Identify which cell holds the provided text, then report its [X, Y] central coordinate. 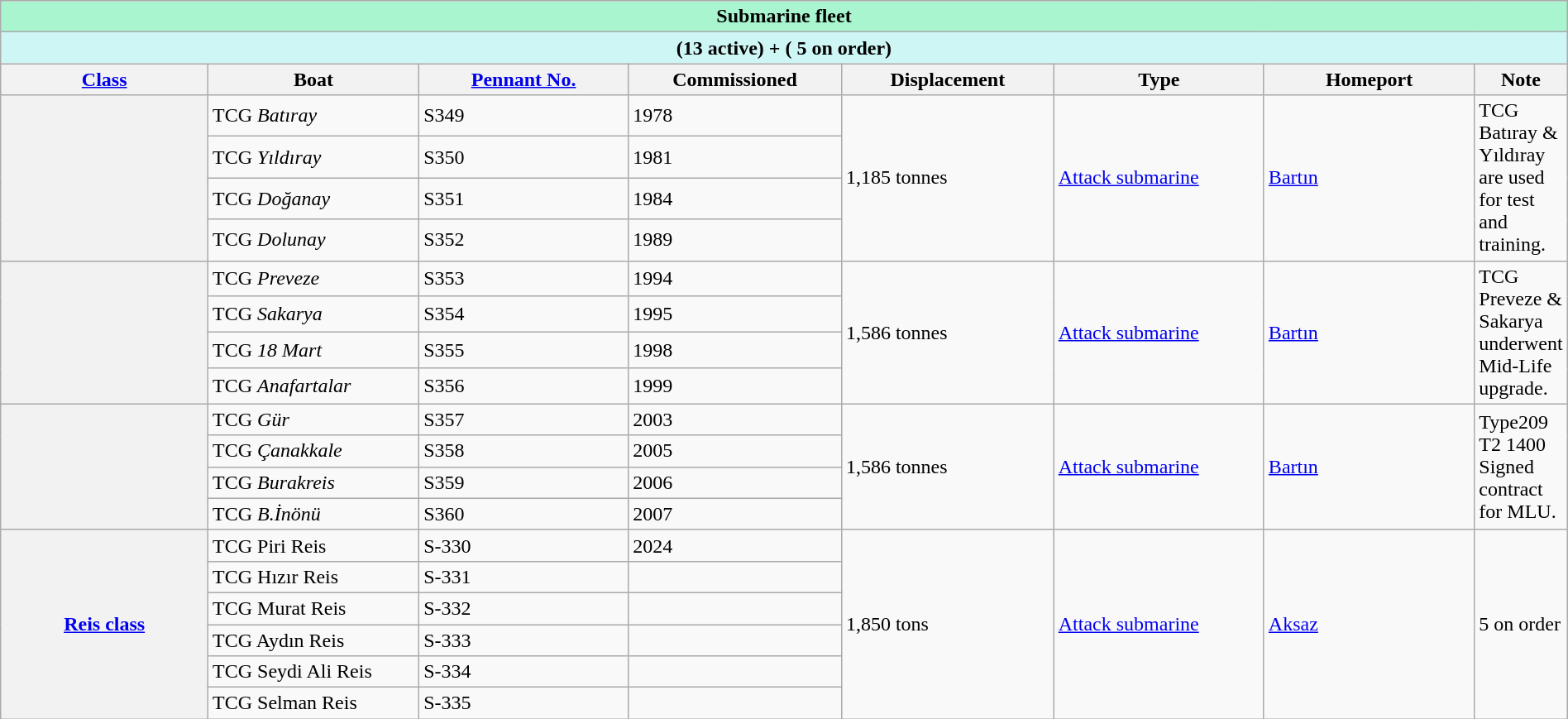
S360 [524, 514]
1981 [735, 157]
1989 [735, 240]
S350 [524, 157]
S357 [524, 419]
1984 [735, 199]
TCG Yıldıray [314, 157]
5 on order [1521, 624]
S351 [524, 199]
Displacement [948, 79]
TCG Batıray & Yıldıray are used for test and training. [1521, 178]
TCG Seydi Ali Reis [314, 672]
Boat [314, 79]
TCG Çanakkale [314, 451]
2007 [735, 514]
TCG Selman Reis [314, 703]
1978 [735, 116]
TCG Piri Reis [314, 545]
2006 [735, 482]
Commissioned [735, 79]
(13 active) + ( 5 on order) [784, 48]
TCG Hızır Reis [314, 577]
Type209 T2 1400Signed contract for MLU. [1521, 467]
S-334 [524, 672]
S-332 [524, 608]
1998 [735, 351]
S354 [524, 314]
S-330 [524, 545]
TCG Aydın Reis [314, 640]
Reis class [104, 624]
Type [1159, 79]
TCG 18 Mart [314, 351]
S-335 [524, 703]
1,185 tonnes [948, 178]
TCG Doğanay [314, 199]
TCG Sakarya [314, 314]
2024 [735, 545]
S-333 [524, 640]
Pennant No. [524, 79]
S359 [524, 482]
S356 [524, 386]
S355 [524, 351]
TCG Dolunay [314, 240]
2005 [735, 451]
Note [1521, 79]
1995 [735, 314]
1999 [735, 386]
1994 [735, 278]
Class [104, 79]
1,850 tons [948, 624]
S358 [524, 451]
TCG Preveze & Sakarya underwent Mid-Life upgrade. [1521, 333]
S-331 [524, 577]
TCG Burakreis [314, 482]
TCG Murat Reis [314, 608]
Submarine fleet [784, 17]
Homeport [1369, 79]
TCG B.İnönü [314, 514]
TCG Gür [314, 419]
TCG Anafartalar [314, 386]
S352 [524, 240]
TCG Batıray [314, 116]
Aksaz [1369, 624]
S349 [524, 116]
2003 [735, 419]
TCG Preveze [314, 278]
S353 [524, 278]
